From the cell containing the given text, extract its center point as (X, Y) coordinate. 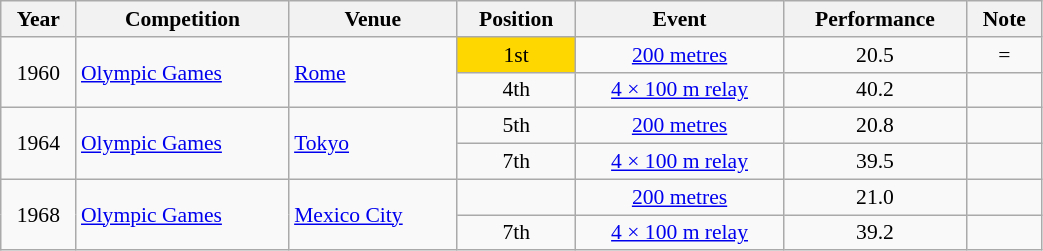
20.8 (874, 126)
Mexico City (372, 214)
Note (1004, 19)
Event (680, 19)
1964 (38, 144)
40.2 (874, 90)
1960 (38, 72)
39.2 (874, 233)
= (1004, 55)
Tokyo (372, 144)
Venue (372, 19)
Year (38, 19)
20.5 (874, 55)
4th (516, 90)
Position (516, 19)
21.0 (874, 197)
Competition (182, 19)
5th (516, 126)
1st (516, 55)
Rome (372, 72)
39.5 (874, 162)
Performance (874, 19)
1968 (38, 214)
